Determine the [x, y] coordinate at the center of the cell enclosing the given text.  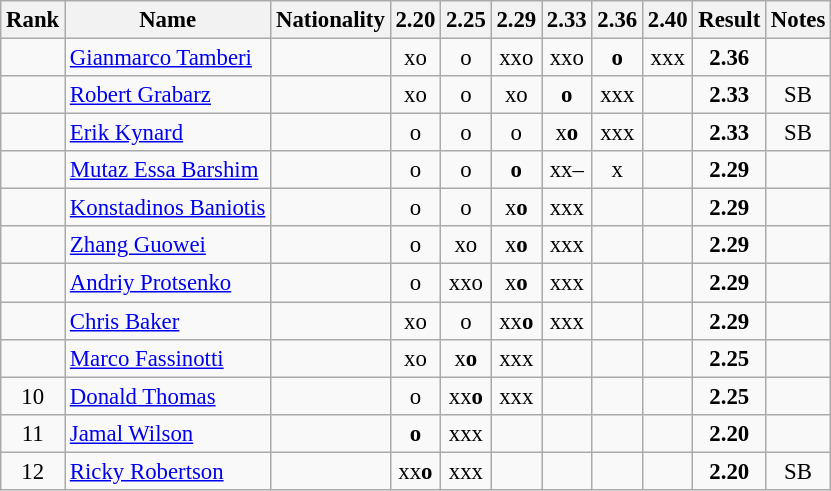
Donald Thomas [168, 396]
Name [168, 20]
x [617, 170]
Konstadinos Baniotis [168, 208]
Chris Baker [168, 321]
11 [33, 433]
Gianmarco Tamberi [168, 58]
Ricky Robertson [168, 471]
Robert Grabarz [168, 95]
Erik Kynard [168, 133]
xx– [567, 170]
2.40 [667, 20]
Andriy Protsenko [168, 283]
Jamal Wilson [168, 433]
Mutaz Essa Barshim [168, 170]
Nationality [330, 20]
Marco Fassinotti [168, 358]
Rank [33, 20]
Notes [798, 20]
10 [33, 396]
12 [33, 471]
Result [730, 20]
Zhang Guowei [168, 245]
